Determine the [X, Y] coordinate at the center of the cell enclosing the given text.  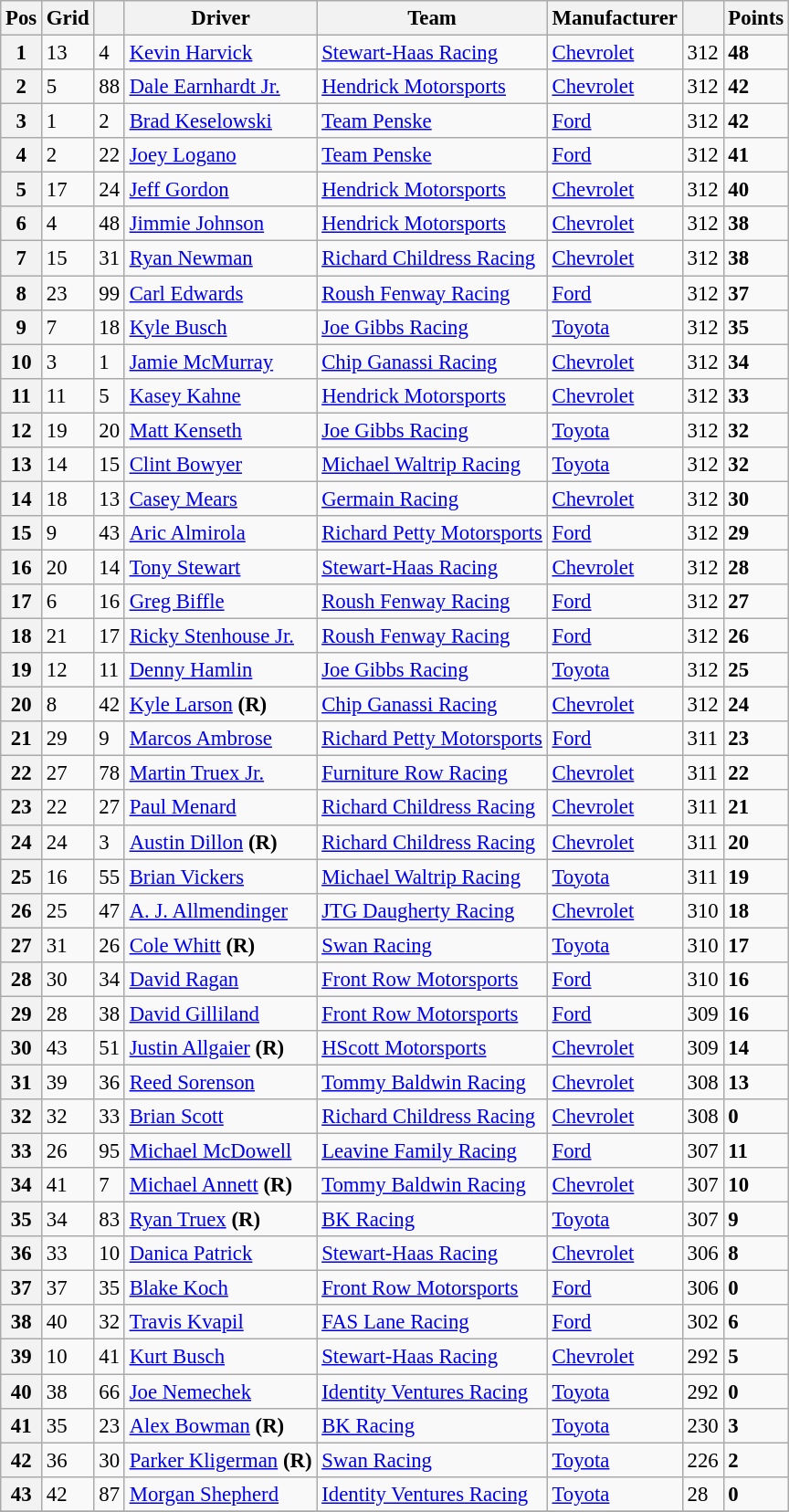
Parker Kligerman (R) [221, 1460]
Aric Almirola [221, 533]
302 [703, 1323]
Driver [221, 18]
Kyle Busch [221, 327]
Team [432, 18]
Kasey Kahne [221, 395]
Kurt Busch [221, 1357]
FAS Lane Racing [432, 1323]
Tony Stewart [221, 567]
Ryan Newman [221, 258]
87 [110, 1494]
78 [110, 773]
Danica Patrick [221, 1254]
47 [110, 910]
66 [110, 1391]
Alex Bowman (R) [221, 1425]
Casey Mears [221, 499]
Michael McDowell [221, 1151]
Germain Racing [432, 499]
Furniture Row Racing [432, 773]
Morgan Shepherd [221, 1494]
Jeff Gordon [221, 190]
Jimmie Johnson [221, 224]
HScott Motorsports [432, 1048]
99 [110, 293]
Jamie McMurray [221, 362]
Brad Keselowski [221, 121]
Dale Earnhardt Jr. [221, 87]
Austin Dillon (R) [221, 842]
55 [110, 877]
Pos [22, 18]
88 [110, 87]
Michael Annett (R) [221, 1185]
Joey Logano [221, 155]
Justin Allgaier (R) [221, 1048]
Grid [68, 18]
Marcos Ambrose [221, 739]
David Ragan [221, 980]
230 [703, 1425]
Leavine Family Racing [432, 1151]
Points [756, 18]
Matt Kenseth [221, 430]
Brian Vickers [221, 877]
Greg Biffle [221, 602]
Kyle Larson (R) [221, 705]
Kevin Harvick [221, 53]
Joe Nemechek [221, 1391]
Denny Hamlin [221, 670]
Blake Koch [221, 1288]
Reed Sorenson [221, 1082]
Ricky Stenhouse Jr. [221, 636]
A. J. Allmendinger [221, 910]
Clint Bowyer [221, 465]
Travis Kvapil [221, 1323]
51 [110, 1048]
Cole Whitt (R) [221, 945]
JTG Daugherty Racing [432, 910]
Ryan Truex (R) [221, 1220]
Martin Truex Jr. [221, 773]
Brian Scott [221, 1117]
83 [110, 1220]
Carl Edwards [221, 293]
Manufacturer [615, 18]
David Gilliland [221, 1013]
95 [110, 1151]
Paul Menard [221, 808]
226 [703, 1460]
